From the cell containing the given text, extract its center point as [X, Y] coordinate. 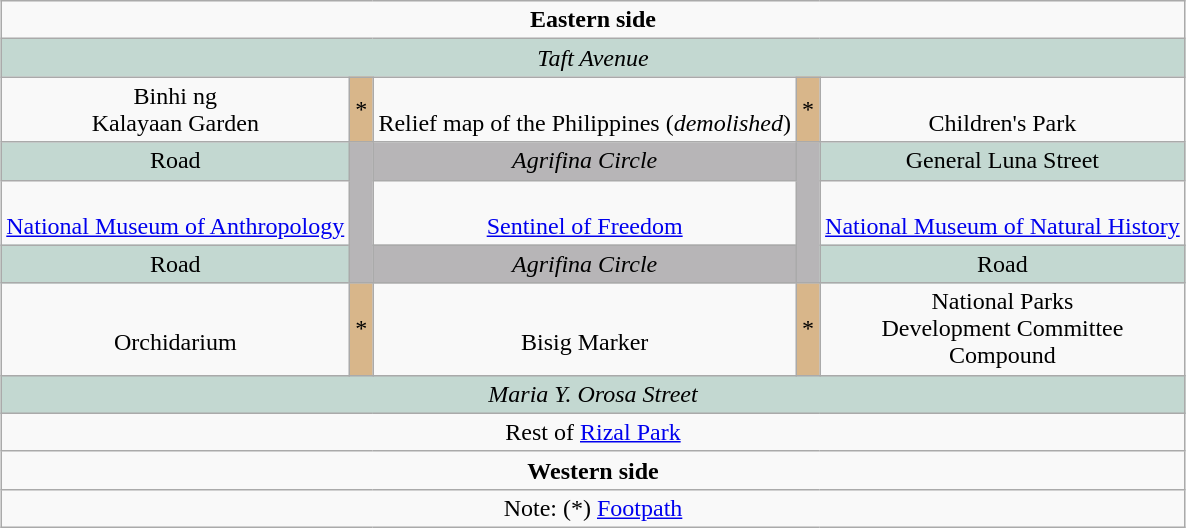
National Museum of Anthropology [176, 212]
General Luna Street [1003, 161]
Maria Y. Orosa Street [593, 394]
Eastern side [593, 20]
Taft Avenue [593, 58]
Binhi ngKalayaan Garden [176, 110]
Bisig Marker [585, 329]
Orchidarium [176, 329]
Western side [593, 470]
National Museum of Natural History [1003, 212]
Children's Park [1003, 110]
Note: (*) Footpath [593, 508]
Sentinel of Freedom [585, 212]
National ParksDevelopment CommitteeCompound [1003, 329]
Rest of Rizal Park [593, 432]
Relief map of the Philippines (demolished) [585, 110]
